Provide the [x, y] coordinate of the cell's center where the given text is located.  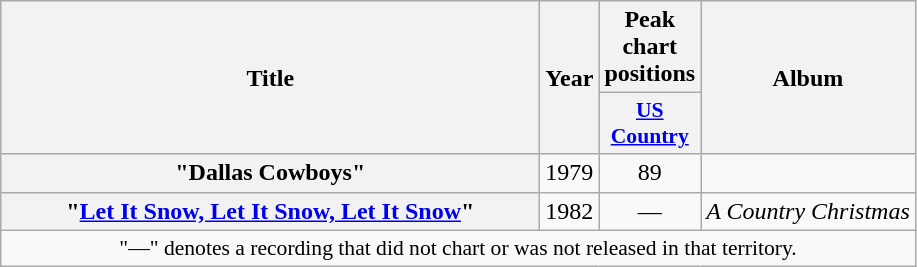
1979 [570, 173]
"Dallas Cowboys" [270, 173]
"Let It Snow, Let It Snow, Let It Snow" [270, 211]
89 [650, 173]
Year [570, 78]
A Country Christmas [808, 211]
USCountry [650, 124]
— [650, 211]
"—" denotes a recording that did not chart or was not released in that territory. [458, 248]
Peakchartpositions [650, 47]
Title [270, 78]
Album [808, 78]
1982 [570, 211]
